Provide the [x, y] coordinate of the cell's center where the given text is located.  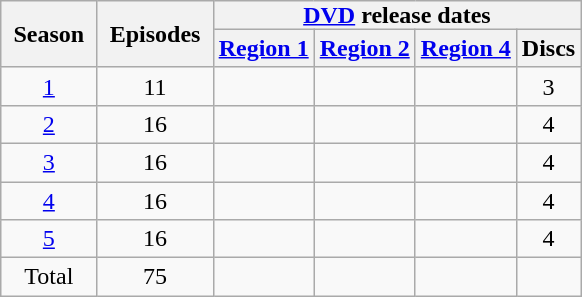
Region 1 [264, 48]
2 [49, 124]
Episodes [155, 34]
5 [49, 239]
75 [155, 277]
DVD release dates [397, 15]
Region 4 [466, 48]
Region 2 [364, 48]
Total [49, 277]
11 [155, 86]
Season [49, 34]
1 [49, 86]
Discs [548, 48]
